Capture the cell that displays the provided text and extract its (X, Y) central coordinate. 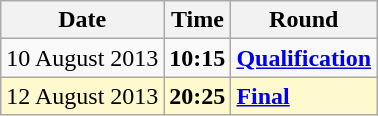
10 August 2013 (82, 58)
10:15 (198, 58)
20:25 (198, 96)
Date (82, 20)
Time (198, 20)
12 August 2013 (82, 96)
Final (304, 96)
Round (304, 20)
Qualification (304, 58)
